Find where the given text appears and provide that cell's center as [x, y] coordinate. 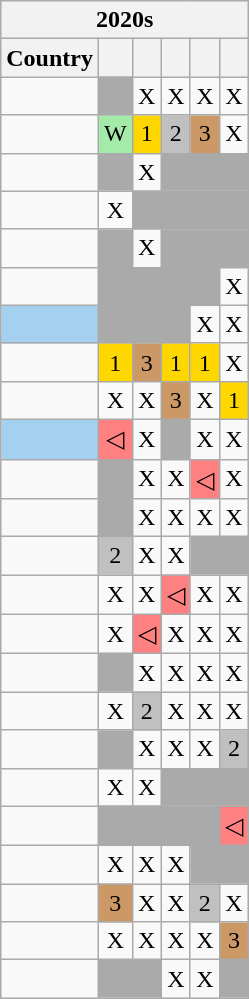
W [115, 134]
2020s [125, 20]
Country [50, 58]
